Detect which cell encompasses the target text, then output its (X, Y) center coordinate. 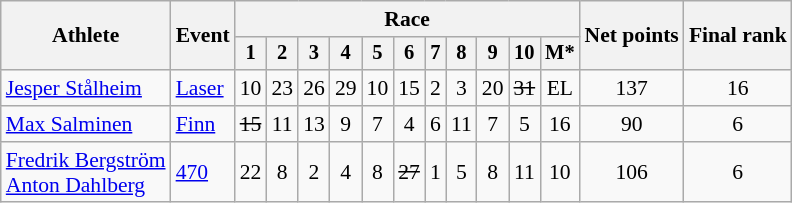
90 (632, 124)
Event (203, 36)
Fredrik BergströmAnton Dahlberg (86, 172)
27 (409, 172)
EL (560, 88)
29 (346, 88)
106 (632, 172)
26 (314, 88)
Race (408, 19)
Finn (203, 124)
Max Salminen (86, 124)
20 (493, 88)
470 (203, 172)
23 (282, 88)
22 (251, 172)
Laser (203, 88)
13 (314, 124)
M* (560, 54)
Athlete (86, 36)
31 (524, 88)
137 (632, 88)
Final rank (738, 36)
Jesper Stålheim (86, 88)
Net points (632, 36)
